Extract the [x, y] coordinate from the center of the cell holding the provided text.  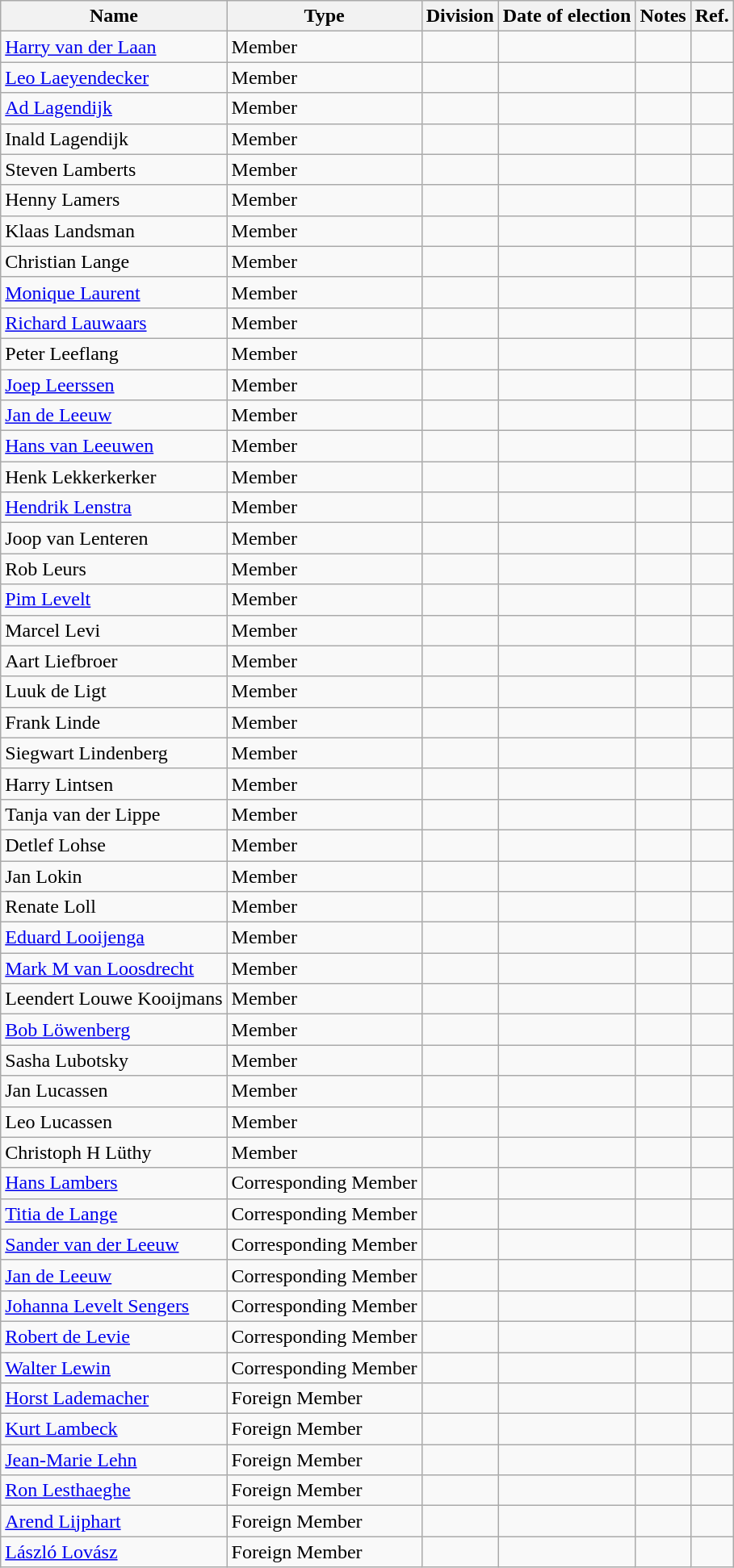
Bob Löwenberg [114, 1030]
Tanja van der Lippe [114, 814]
Sander van der Leeuw [114, 1244]
Walter Lewin [114, 1368]
Hans van Leeuwen [114, 446]
Jean-Marie Lehn [114, 1460]
Richard Lauwaars [114, 323]
Eduard Looijenga [114, 938]
Aart Liefbroer [114, 661]
Rob Leurs [114, 569]
Date of election [567, 16]
Henny Lamers [114, 200]
Christian Lange [114, 261]
Christoph H Lüthy [114, 1152]
Kurt Lambeck [114, 1429]
Leendert Louwe Kooijmans [114, 999]
Marcel Levi [114, 630]
Ron Lesthaeghe [114, 1491]
Frank Linde [114, 722]
Steven Lamberts [114, 169]
Name [114, 16]
Henk Lekkerkerker [114, 477]
Detlef Lohse [114, 845]
Type [325, 16]
Klaas Landsman [114, 231]
Robert de Levie [114, 1336]
Harry van der Laan [114, 47]
Inald Lagendijk [114, 139]
Johanna Levelt Sengers [114, 1306]
Leo Laeyendecker [114, 77]
Division [460, 16]
Jan Lokin [114, 876]
Joop van Lenteren [114, 538]
Ad Lagendijk [114, 108]
Renate Loll [114, 907]
Hendrik Lenstra [114, 508]
Joep Leerssen [114, 385]
Leo Lucassen [114, 1122]
Harry Lintsen [114, 784]
László Lovász [114, 1552]
Notes [663, 16]
Peter Leeflang [114, 353]
Ref. [712, 16]
Horst Lademacher [114, 1399]
Hans Lambers [114, 1183]
Pim Levelt [114, 600]
Mark M van Loosdrecht [114, 968]
Monique Laurent [114, 292]
Jan Lucassen [114, 1091]
Siegwart Lindenberg [114, 753]
Titia de Lange [114, 1214]
Luuk de Ligt [114, 692]
Arend Lijphart [114, 1521]
Sasha Lubotsky [114, 1060]
